Capture the cell that displays the provided text and extract its (x, y) central coordinate. 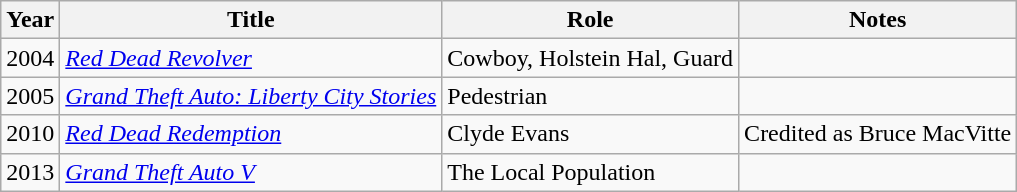
2013 (30, 172)
Cowboy, Holstein Hal, Guard (590, 58)
The Local Population (590, 172)
Clyde Evans (590, 134)
Pedestrian (590, 96)
Notes (878, 20)
Role (590, 20)
Red Dead Redemption (251, 134)
Title (251, 20)
Red Dead Revolver (251, 58)
Grand Theft Auto V (251, 172)
2010 (30, 134)
2004 (30, 58)
Year (30, 20)
2005 (30, 96)
Credited as Bruce MacVitte (878, 134)
Grand Theft Auto: Liberty City Stories (251, 96)
